From the cell containing the given text, extract its center point as [x, y] coordinate. 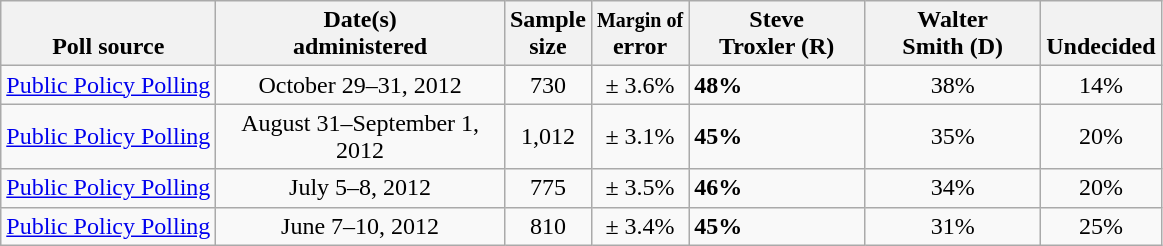
38% [953, 85]
± 3.1% [640, 136]
810 [548, 226]
14% [1101, 85]
July 5–8, 2012 [360, 188]
25% [1101, 226]
35% [953, 136]
June 7–10, 2012 [360, 226]
WalterSmith (D) [953, 34]
775 [548, 188]
48% [777, 85]
Samplesize [548, 34]
31% [953, 226]
Poll source [108, 34]
August 31–September 1, 2012 [360, 136]
SteveTroxler (R) [777, 34]
46% [777, 188]
± 3.4% [640, 226]
Margin oferror [640, 34]
1,012 [548, 136]
730 [548, 85]
± 3.6% [640, 85]
Undecided [1101, 34]
± 3.5% [640, 188]
Date(s)administered [360, 34]
October 29–31, 2012 [360, 85]
34% [953, 188]
